Identify which cell holds the provided text, then report its [X, Y] central coordinate. 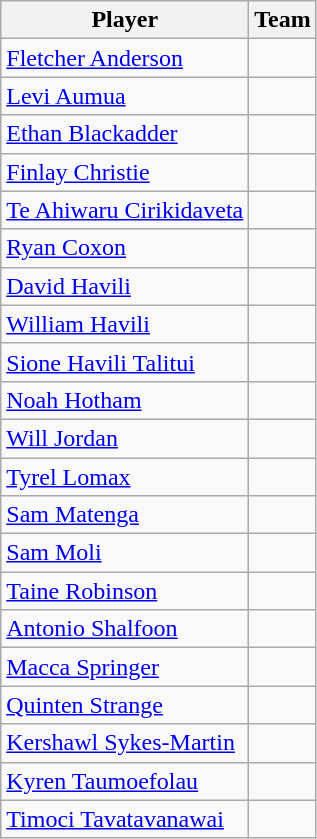
Fletcher Anderson [125, 58]
Ryan Coxon [125, 248]
Levi Aumua [125, 96]
Will Jordan [125, 438]
Tyrel Lomax [125, 477]
Kyren Taumoefolau [125, 781]
Noah Hotham [125, 400]
Sione Havili Talitui [125, 362]
Team [283, 20]
Finlay Christie [125, 172]
Sam Matenga [125, 515]
Timoci Tavatavanawai [125, 819]
Sam Moli [125, 553]
Taine Robinson [125, 591]
Player [125, 20]
William Havili [125, 324]
Macca Springer [125, 667]
Antonio Shalfoon [125, 629]
Quinten Strange [125, 705]
Kershawl Sykes-Martin [125, 743]
Ethan Blackadder [125, 134]
Te Ahiwaru Cirikidaveta [125, 210]
David Havili [125, 286]
